Locate the cell with the specified text and output its [X, Y] center coordinate. 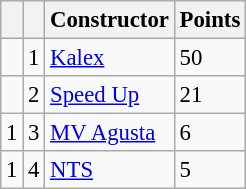
NTS [110, 170]
50 [210, 58]
Constructor [110, 20]
21 [210, 95]
2 [34, 95]
3 [34, 133]
Kalex [110, 58]
MV Agusta [110, 133]
4 [34, 170]
5 [210, 170]
Speed Up [110, 95]
Points [210, 20]
6 [210, 133]
